Extract the (x, y) coordinate from the center of the cell holding the provided text.  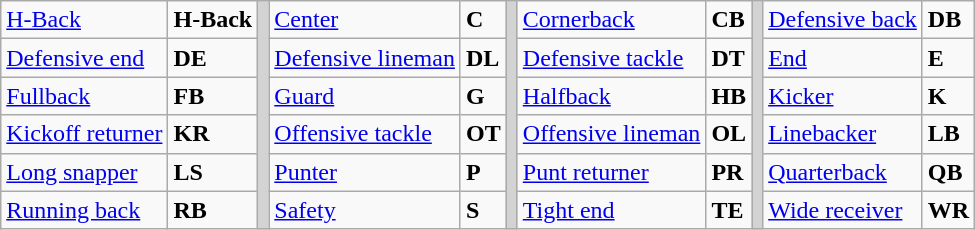
FB (213, 96)
Guard (365, 96)
End (843, 58)
QB (948, 172)
OL (729, 134)
CB (729, 20)
Offensive tackle (365, 134)
Punt returner (612, 172)
E (948, 58)
Cornerback (612, 20)
Quarterback (843, 172)
Tight end (612, 210)
Defensive end (84, 58)
Kicker (843, 96)
DB (948, 20)
Long snapper (84, 172)
K (948, 96)
Punter (365, 172)
RB (213, 210)
OT (483, 134)
S (483, 210)
Linebacker (843, 134)
C (483, 20)
Kickoff returner (84, 134)
LB (948, 134)
Wide receiver (843, 210)
LS (213, 172)
KR (213, 134)
Defensive back (843, 20)
P (483, 172)
G (483, 96)
PR (729, 172)
WR (948, 210)
Defensive tackle (612, 58)
Halfback (612, 96)
Fullback (84, 96)
Safety (365, 210)
HB (729, 96)
DT (729, 58)
Center (365, 20)
DE (213, 58)
Offensive lineman (612, 134)
TE (729, 210)
Running back (84, 210)
Defensive lineman (365, 58)
DL (483, 58)
